Determine the (X, Y) coordinate at the center of the cell enclosing the given text.  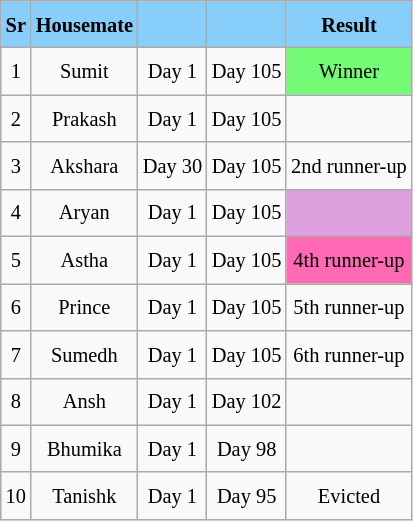
Sr (16, 24)
4th runner-up (348, 260)
Day 102 (246, 402)
Day 98 (246, 448)
Prince (84, 306)
Bhumika (84, 448)
5 (16, 260)
Day 30 (172, 166)
5th runner-up (348, 306)
3 (16, 166)
Aryan (84, 212)
Ansh (84, 402)
2nd runner-up (348, 166)
Evicted (348, 496)
7 (16, 354)
Result (348, 24)
Tanishk (84, 496)
Housemate (84, 24)
4 (16, 212)
Day 95 (246, 496)
6th runner-up (348, 354)
Prakash (84, 118)
2 (16, 118)
Winner (348, 72)
9 (16, 448)
Astha (84, 260)
Akshara (84, 166)
6 (16, 306)
8 (16, 402)
1 (16, 72)
Sumit (84, 72)
Sumedh (84, 354)
10 (16, 496)
